Provide the [x, y] coordinate of the cell's center where the given text is located.  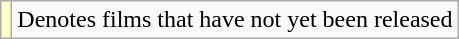
Denotes films that have not yet been released [235, 20]
